Locate the cell with the specified text and output its (X, Y) center coordinate. 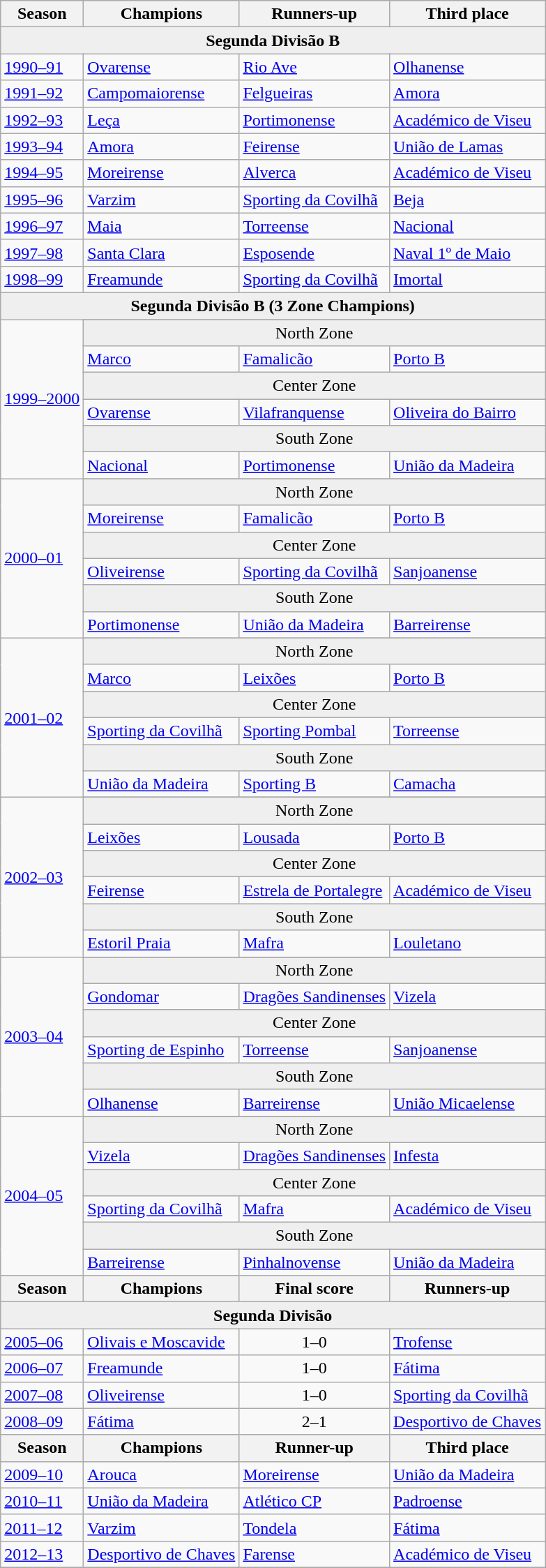
1993–94 (42, 147)
Padroense (467, 1501)
Olivais e Moscavide (162, 1342)
Atlético CP (314, 1501)
Alverca (314, 173)
Naval 1º de Maio (467, 253)
2000–01 (42, 558)
2012–13 (42, 1554)
Maia (162, 226)
Beja (467, 200)
1991–92 (42, 94)
Louletano (467, 943)
2011–12 (42, 1528)
2005–06 (42, 1342)
Tondela (314, 1528)
Infesta (467, 1156)
Segunda Divisão B (3 Zone Champions) (273, 306)
Segunda Divisão (273, 1315)
2003–04 (42, 1036)
Estoril Praia (162, 943)
Final score (314, 1289)
Oliveira do Bairro (467, 412)
2006–07 (42, 1368)
Vilafranquense (314, 412)
1995–96 (42, 200)
Felgueiras (314, 94)
1994–95 (42, 173)
2004–05 (42, 1195)
2010–11 (42, 1501)
Arouca (162, 1474)
1996–97 (42, 226)
Leça (162, 120)
Runner-up (314, 1448)
2009–10 (42, 1474)
Lousada (314, 837)
1992–93 (42, 120)
Estrela de Portalegre (314, 890)
União de Lamas (467, 147)
1990–91 (42, 67)
1998–99 (42, 279)
1999–2000 (42, 399)
Rio Ave (314, 67)
União Micaelense (467, 1103)
Segunda Divisão B (273, 40)
Imortal (467, 279)
2–1 (314, 1421)
2002–03 (42, 877)
2007–08 (42, 1395)
Sporting de Espinho (162, 1050)
Farense (314, 1554)
Gondomar (162, 996)
Sporting B (314, 784)
2001–02 (42, 717)
Pinhalnovense (314, 1262)
Esposende (314, 253)
Campomaiorense (162, 94)
Trofense (467, 1342)
Santa Clara (162, 253)
Sporting Pombal (314, 731)
1997–98 (42, 253)
Camacha (467, 784)
2008–09 (42, 1421)
